Return the [X, Y] coordinate for the center point of the cell that contains the specified text.  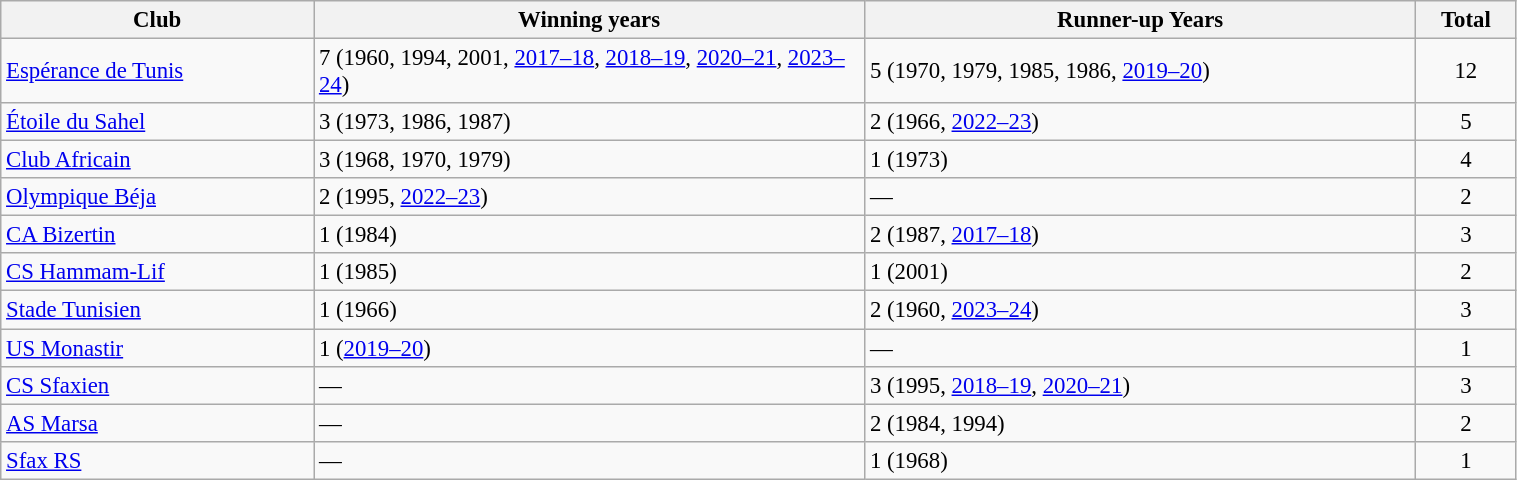
US Monastir [158, 348]
2 (1960, 2023–24) [1140, 310]
Stade Tunisien [158, 310]
AS Marsa [158, 423]
Étoile du Sahel [158, 122]
1 (1968) [1140, 460]
CS Hammam-Lif [158, 273]
1 (1973) [1140, 160]
2 (1966, 2022–23) [1140, 122]
5 [1466, 122]
Club Africain [158, 160]
CS Sfaxien [158, 385]
3 (1995, 2018–19, 2020–21) [1140, 385]
Espérance de Tunis [158, 72]
Club [158, 20]
Winning years [590, 20]
12 [1466, 72]
3 (1973, 1986, 1987) [590, 122]
3 (1968, 1970, 1979) [590, 160]
1 (1966) [590, 310]
1 (2019–20) [590, 348]
4 [1466, 160]
Sfax RS [158, 460]
Olympique Béja [158, 197]
Total [1466, 20]
7 (1960, 1994, 2001, 2017–18, 2018–19, 2020–21, 2023–24) [590, 72]
2 (1995, 2022–23) [590, 197]
CA Bizertin [158, 235]
Runner-up Years [1140, 20]
1 (1984) [590, 235]
5 (1970, 1979, 1985, 1986, 2019–20) [1140, 72]
1 (2001) [1140, 273]
1 (1985) [590, 273]
2 (1984, 1994) [1140, 423]
2 (1987, 2017–18) [1140, 235]
